Identify which cell holds the provided text, then report its (X, Y) central coordinate. 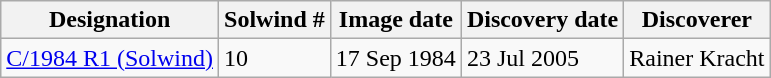
10 (275, 58)
Rainer Kracht (697, 58)
23 Jul 2005 (542, 58)
17 Sep 1984 (396, 58)
Designation (110, 20)
C/1984 R1 (Solwind) (110, 58)
Discoverer (697, 20)
Solwind # (275, 20)
Image date (396, 20)
Discovery date (542, 20)
